Capture the cell that displays the provided text and extract its [x, y] central coordinate. 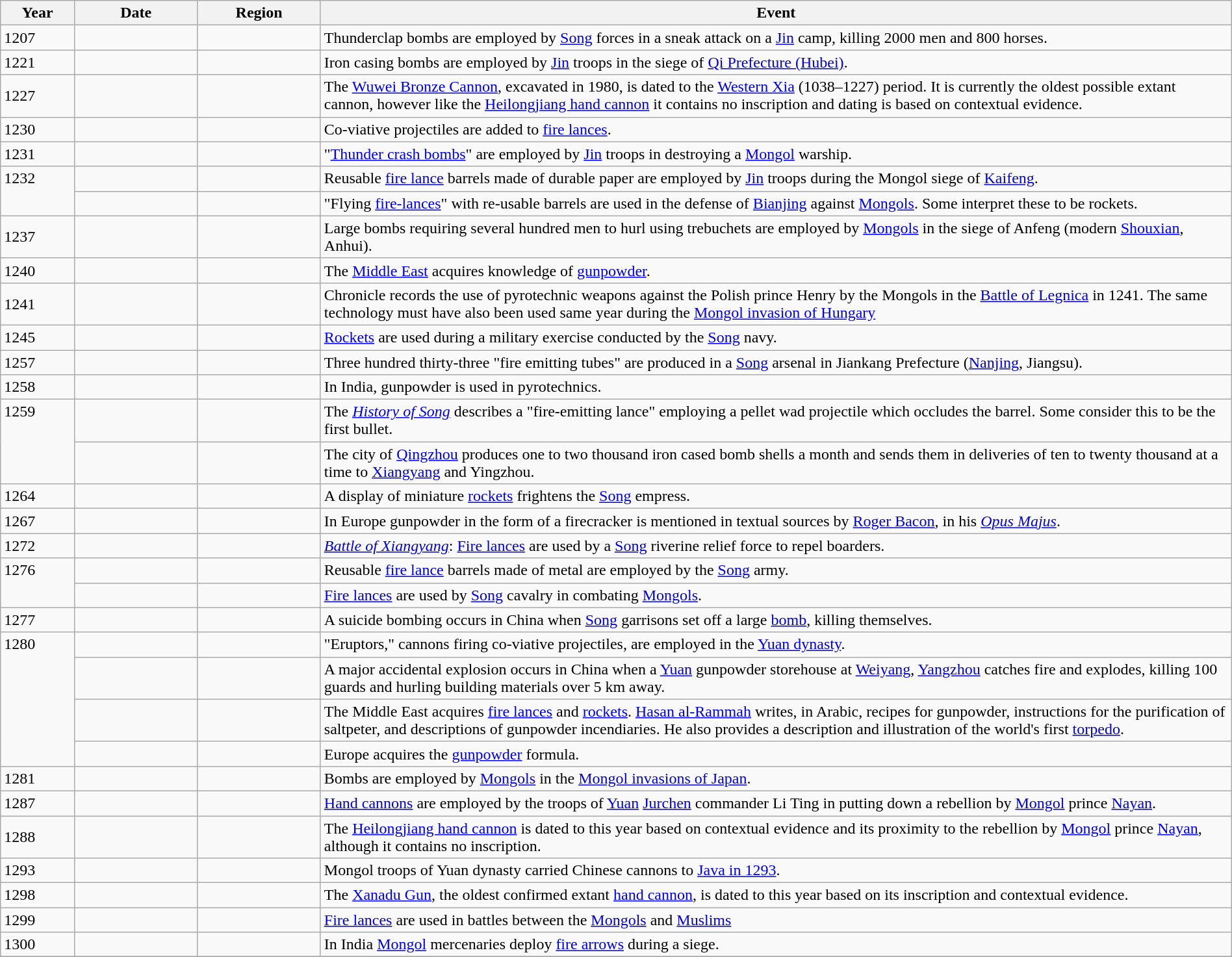
Thunderclap bombs are employed by Song forces in a sneak attack on a Jin camp, killing 2000 men and 800 horses. [776, 38]
In India Mongol mercenaries deploy fire arrows during a siege. [776, 945]
1207 [38, 38]
Event [776, 13]
Large bombs requiring several hundred men to hurl using trebuchets are employed by Mongols in the siege of Anfeng (modern Shouxian, Anhui). [776, 236]
1257 [38, 362]
Reusable fire lance barrels made of metal are employed by the Song army. [776, 570]
1240 [38, 270]
1264 [38, 496]
Europe acquires the gunpowder formula. [776, 754]
Fire lances are used in battles between the Mongols and Muslims [776, 920]
Region [259, 13]
1300 [38, 945]
Mongol troops of Yuan dynasty carried Chinese cannons to Java in 1293. [776, 871]
Iron casing bombs are employed by Jin troops in the siege of Qi Prefecture (Hubei). [776, 62]
In India, gunpowder is used in pyrotechnics. [776, 387]
Hand cannons are employed by the troops of Yuan Jurchen commander Li Ting in putting down a rebellion by Mongol prince Nayan. [776, 803]
1281 [38, 778]
1276 [38, 583]
1241 [38, 304]
Fire lances are used by Song cavalry in combating Mongols. [776, 595]
1293 [38, 871]
1230 [38, 129]
Battle of Xiangyang: Fire lances are used by a Song riverine relief force to repel boarders. [776, 546]
1259 [38, 442]
1245 [38, 337]
1237 [38, 236]
Date [135, 13]
1221 [38, 62]
In Europe gunpowder in the form of a firecracker is mentioned in textual sources by Roger Bacon, in his Opus Majus. [776, 521]
1288 [38, 837]
The Xanadu Gun, the oldest confirmed extant hand cannon, is dated to this year based on its inscription and contextual evidence. [776, 895]
1232 [38, 191]
1298 [38, 895]
Year [38, 13]
Co-viative projectiles are added to fire lances. [776, 129]
Reusable fire lance barrels made of durable paper are employed by Jin troops during the Mongol siege of Kaifeng. [776, 179]
Rockets are used during a military exercise conducted by the Song navy. [776, 337]
1272 [38, 546]
1258 [38, 387]
1267 [38, 521]
A suicide bombing occurs in China when Song garrisons set off a large bomb, killing themselves. [776, 620]
"Thunder crash bombs" are employed by Jin troops in destroying a Mongol warship. [776, 154]
"Eruptors," cannons firing co-viative projectiles, are employed in the Yuan dynasty. [776, 644]
1287 [38, 803]
1277 [38, 620]
1227 [38, 96]
Bombs are employed by Mongols in the Mongol invasions of Japan. [776, 778]
1231 [38, 154]
1280 [38, 699]
Three hundred thirty-three "fire emitting tubes" are produced in a Song arsenal in Jiankang Prefecture (Nanjing, Jiangsu). [776, 362]
The Middle East acquires knowledge of gunpowder. [776, 270]
1299 [38, 920]
A display of miniature rockets frightens the Song empress. [776, 496]
"Flying fire-lances" with re-usable barrels are used in the defense of Bianjing against Mongols. Some interpret these to be rockets. [776, 203]
